Search for the cell housing the specified text and yield its [x, y] center coordinate. 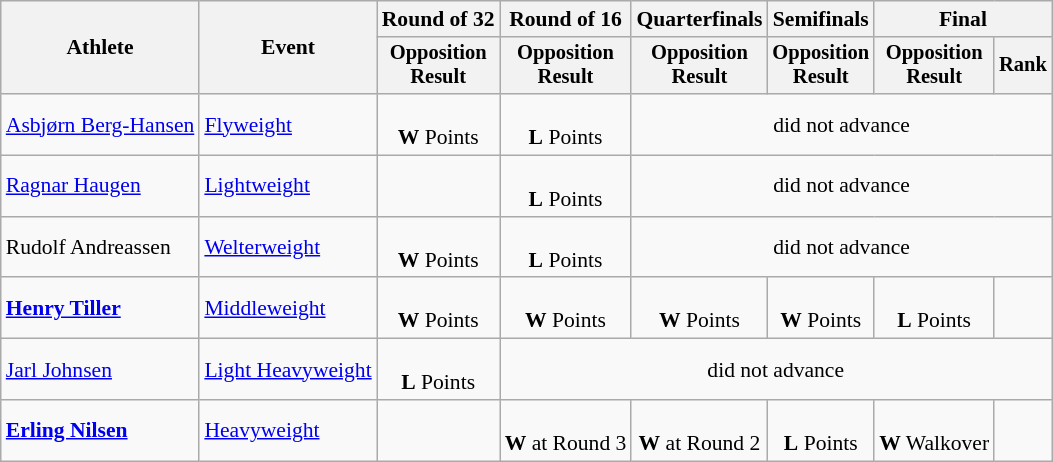
Final [963, 19]
Athlete [100, 48]
Flyweight [288, 124]
Round of 32 [438, 19]
Round of 16 [566, 19]
Light Heavyweight [288, 370]
W at Round 3 [566, 430]
Heavyweight [288, 430]
Rudolf Andreassen [100, 248]
Henry Tiller [100, 308]
Welterweight [288, 248]
Semifinals [820, 19]
W Walkover [934, 430]
W at Round 2 [699, 430]
Ragnar Haugen [100, 186]
Asbjørn Berg-Hansen [100, 124]
Erling Nilsen [100, 430]
Middleweight [288, 308]
Lightweight [288, 186]
Event [288, 48]
Rank [1023, 66]
Quarterfinals [699, 19]
Jarl Johnsen [100, 370]
